Locate the cell with the specified text and output its (X, Y) center coordinate. 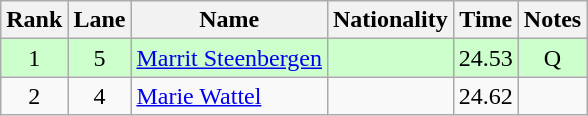
Q (552, 58)
5 (100, 58)
Notes (552, 20)
Time (486, 20)
Marie Wattel (230, 96)
Marrit Steenbergen (230, 58)
1 (34, 58)
Rank (34, 20)
2 (34, 96)
Name (230, 20)
24.53 (486, 58)
24.62 (486, 96)
Lane (100, 20)
4 (100, 96)
Nationality (390, 20)
